Determine the [X, Y] coordinate at the center of the cell enclosing the given text.  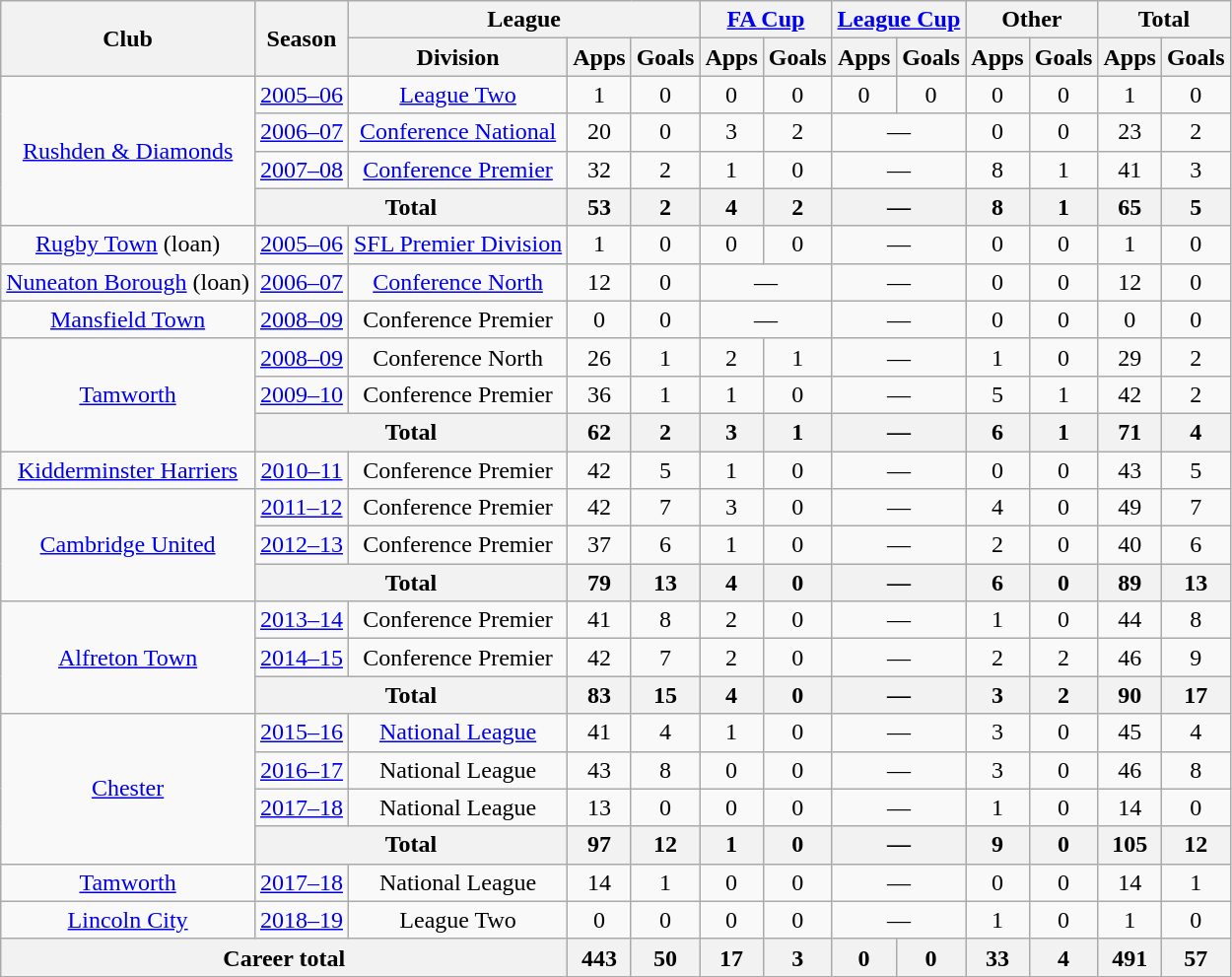
2014–15 [302, 658]
40 [1129, 545]
Cambridge United [128, 545]
Career total [284, 957]
491 [1129, 957]
33 [997, 957]
26 [599, 357]
62 [599, 432]
45 [1129, 733]
2012–13 [302, 545]
83 [599, 695]
Mansfield Town [128, 319]
Season [302, 38]
443 [599, 957]
65 [1129, 207]
2009–10 [302, 394]
2018–19 [302, 920]
FA Cup [766, 20]
Club [128, 38]
23 [1129, 132]
32 [599, 170]
2007–08 [302, 170]
2010–11 [302, 470]
90 [1129, 695]
105 [1129, 845]
15 [665, 695]
57 [1196, 957]
Rugby Town (loan) [128, 244]
53 [599, 207]
2015–16 [302, 733]
Kidderminster Harriers [128, 470]
49 [1129, 508]
Chester [128, 789]
29 [1129, 357]
Rushden & Diamonds [128, 151]
Alfreton Town [128, 658]
71 [1129, 432]
37 [599, 545]
League [523, 20]
97 [599, 845]
2016–17 [302, 770]
50 [665, 957]
League Cup [899, 20]
2013–14 [302, 620]
44 [1129, 620]
Nuneaton Borough (loan) [128, 282]
Other [1032, 20]
Division [457, 57]
2011–12 [302, 508]
36 [599, 394]
79 [599, 583]
Conference National [457, 132]
89 [1129, 583]
20 [599, 132]
Lincoln City [128, 920]
SFL Premier Division [457, 244]
